Return [X, Y] of the center of cell containing provided text 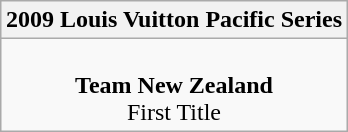
2009 Louis Vuitton Pacific Series [174, 20]
Team New ZealandFirst Title [174, 85]
